Scan for the cell matching the given text and deliver its [X, Y] coordinate at center. 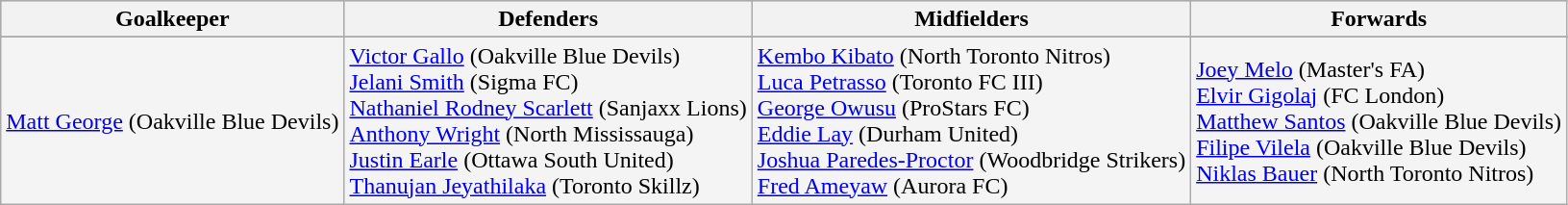
Goalkeeper [173, 19]
Midfielders [971, 19]
Forwards [1379, 19]
Defenders [548, 19]
Matt George (Oakville Blue Devils) [173, 121]
